Detect which cell encompasses the target text, then output its [X, Y] center coordinate. 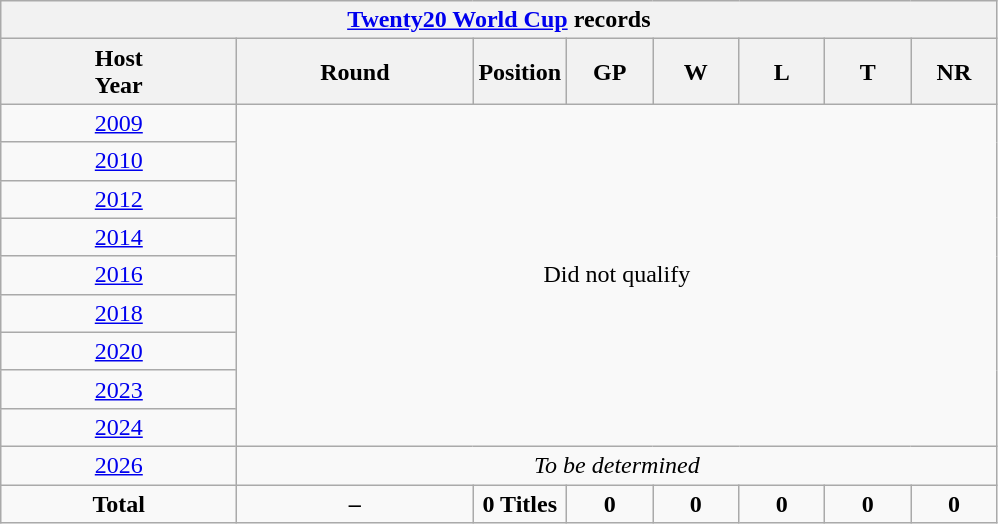
2012 [119, 199]
2009 [119, 123]
2023 [119, 389]
W [696, 72]
Position [520, 72]
HostYear [119, 72]
NR [954, 72]
2020 [119, 351]
2018 [119, 313]
2026 [119, 465]
– [355, 503]
2016 [119, 275]
L [782, 72]
To be determined [617, 465]
2014 [119, 237]
T [868, 72]
GP [610, 72]
Did not qualify [617, 276]
0 Titles [520, 503]
Twenty20 World Cup records [499, 20]
2010 [119, 161]
Round [355, 72]
2024 [119, 427]
Total [119, 503]
